Return the (x, y) coordinate for the center point of the cell that contains the specified text.  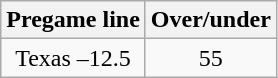
Over/under (210, 20)
Texas –12.5 (74, 58)
Pregame line (74, 20)
55 (210, 58)
